Locate the cell with the specified text and output its (x, y) center coordinate. 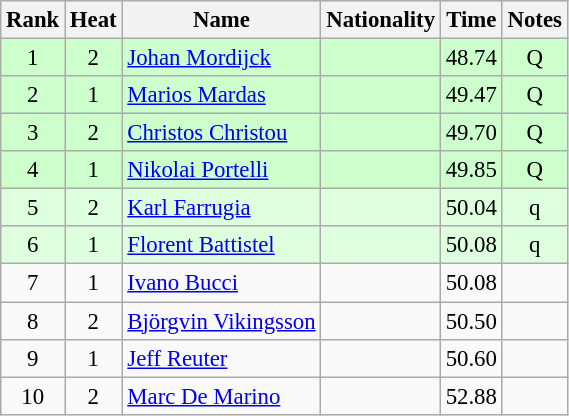
Nationality (380, 20)
49.70 (471, 133)
5 (33, 208)
Marios Mardas (222, 95)
52.88 (471, 396)
3 (33, 133)
Johan Mordijck (222, 58)
49.47 (471, 95)
Florent Battistel (222, 245)
49.85 (471, 170)
Karl Farrugia (222, 208)
10 (33, 396)
7 (33, 283)
4 (33, 170)
Time (471, 20)
Jeff Reuter (222, 358)
50.04 (471, 208)
Nikolai Portelli (222, 170)
8 (33, 321)
Christos Christou (222, 133)
Rank (33, 20)
Notes (534, 20)
50.50 (471, 321)
9 (33, 358)
Name (222, 20)
6 (33, 245)
Ivano Bucci (222, 283)
Heat (94, 20)
48.74 (471, 58)
Marc De Marino (222, 396)
50.60 (471, 358)
Björgvin Vikingsson (222, 321)
